Return the (x, y) coordinate for the center point of the cell that contains the specified text.  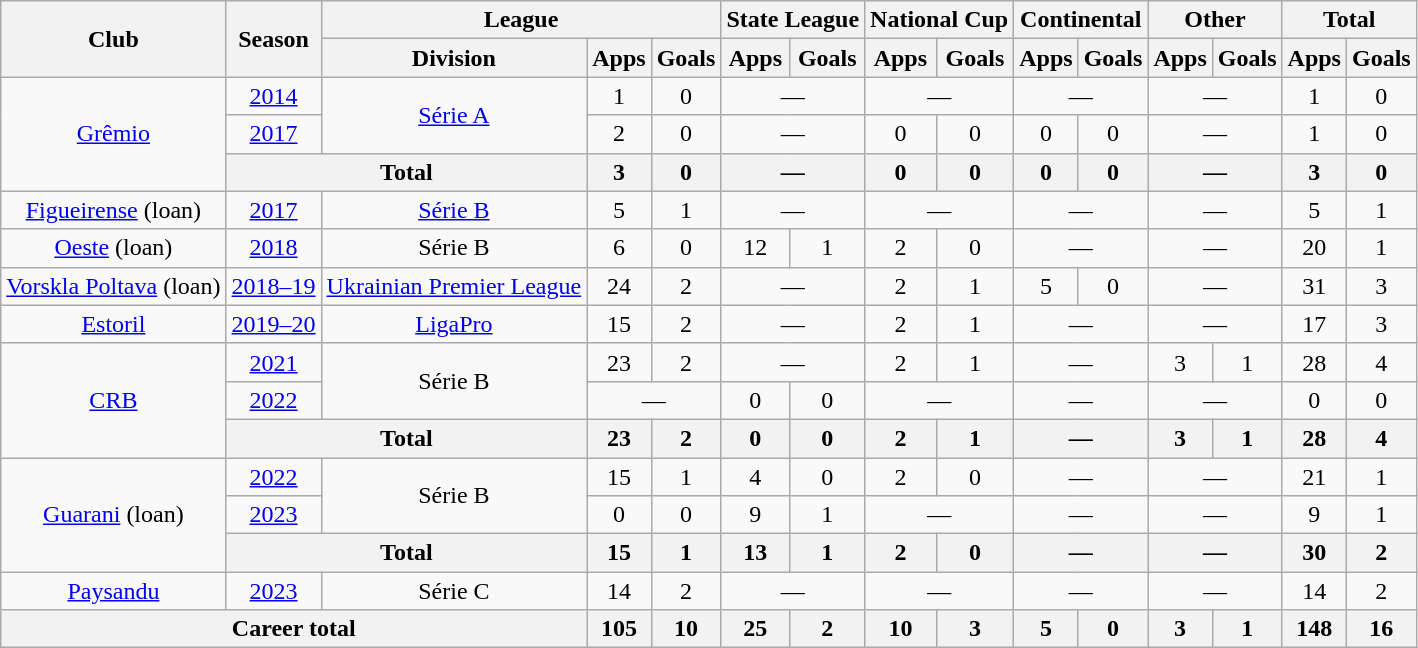
Ukrainian Premier League (454, 286)
13 (756, 553)
2018 (274, 248)
105 (619, 629)
Guarani (loan) (114, 515)
State League (793, 20)
Série A (454, 115)
Division (454, 58)
Oeste (loan) (114, 248)
2021 (274, 362)
12 (756, 248)
2019–20 (274, 324)
Paysandu (114, 591)
Estoril (114, 324)
148 (1314, 629)
National Cup (940, 20)
30 (1314, 553)
Other (1215, 20)
Vorskla Poltava (loan) (114, 286)
31 (1314, 286)
6 (619, 248)
CRB (114, 400)
LigaPro (454, 324)
Club (114, 39)
20 (1314, 248)
League (521, 20)
Career total (294, 629)
21 (1314, 477)
2018–19 (274, 286)
Grêmio (114, 134)
16 (1381, 629)
Série C (454, 591)
Figueirense (loan) (114, 210)
Season (274, 39)
Continental (1081, 20)
2014 (274, 96)
17 (1314, 324)
24 (619, 286)
25 (756, 629)
